Return [X, Y] of the center of cell containing provided text 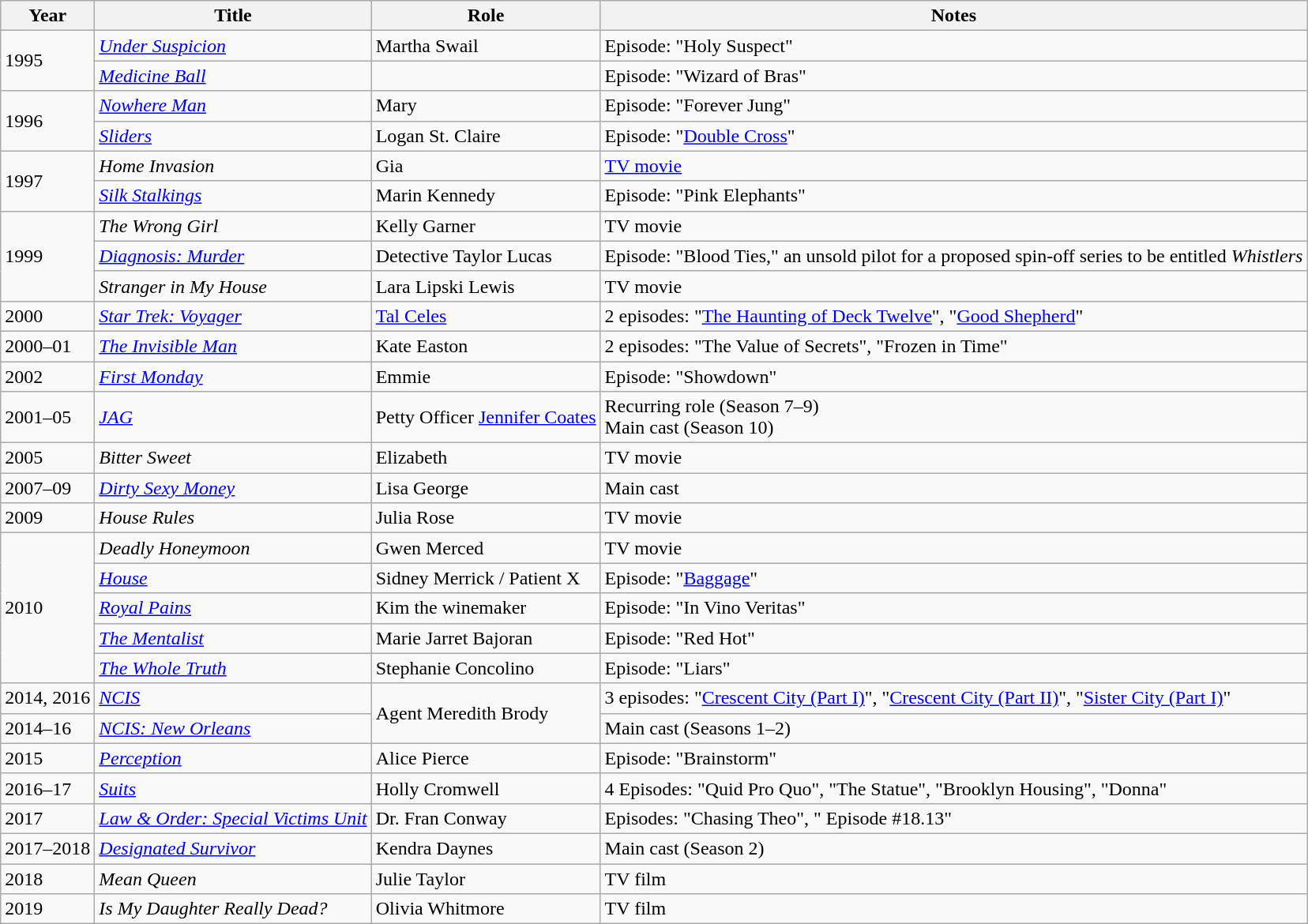
Gia [486, 166]
NCIS [233, 698]
2002 [47, 377]
Under Suspicion [233, 46]
Alice Pierce [486, 758]
Elizabeth [486, 458]
Nowhere Man [233, 106]
2009 [47, 518]
Marin Kennedy [486, 196]
Episode: "Wizard of Bras" [954, 76]
Kendra Daynes [486, 848]
3 episodes: "Crescent City (Part I)", "Crescent City (Part II)", "Sister City (Part I)" [954, 698]
Dirty Sexy Money [233, 488]
Logan St. Claire [486, 136]
Tal Celes [486, 316]
Designated Survivor [233, 848]
2007–09 [47, 488]
Silk Stalkings [233, 196]
Is My Daughter Really Dead? [233, 909]
Julia Rose [486, 518]
Agent Meredith Brody [486, 713]
Episodes: "Chasing Theo", " Episode #18.13" [954, 818]
Deadly Honeymoon [233, 548]
Diagnosis: Murder [233, 256]
2016–17 [47, 788]
2017–2018 [47, 848]
Suits [233, 788]
NCIS: New Orleans [233, 728]
Episode: "Brainstorm" [954, 758]
2005 [47, 458]
2 episodes: "The Value of Secrets", "Frozen in Time" [954, 346]
Mean Queen [233, 879]
Stranger in My House [233, 286]
Episode: "Liars" [954, 668]
1999 [47, 256]
Recurring role (Season 7–9)Main cast (Season 10) [954, 417]
Episode: "Pink Elephants" [954, 196]
2014–16 [47, 728]
1996 [47, 121]
The Whole Truth [233, 668]
2019 [47, 909]
Marie Jarret Bajoran [486, 638]
Kate Easton [486, 346]
2014, 2016 [47, 698]
Petty Officer Jennifer Coates [486, 417]
Olivia Whitmore [486, 909]
Main cast (Season 2) [954, 848]
Gwen Merced [486, 548]
Main cast [954, 488]
1995 [47, 61]
Detective Taylor Lucas [486, 256]
House [233, 578]
Mary [486, 106]
JAG [233, 417]
Sliders [233, 136]
Royal Pains [233, 608]
Episode: "In Vino Veritas" [954, 608]
Bitter Sweet [233, 458]
Episode: "Red Hot" [954, 638]
Sidney Merrick / Patient X [486, 578]
Notes [954, 16]
2010 [47, 608]
Martha Swail [486, 46]
2015 [47, 758]
Role [486, 16]
First Monday [233, 377]
2000–01 [47, 346]
Episode: "Showdown" [954, 377]
House Rules [233, 518]
2018 [47, 879]
Episode: "Forever Jung" [954, 106]
Episode: "Double Cross" [954, 136]
Julie Taylor [486, 879]
2001–05 [47, 417]
Stephanie Concolino [486, 668]
Holly Cromwell [486, 788]
2 episodes: "The Haunting of Deck Twelve", "Good Shepherd" [954, 316]
Year [47, 16]
Title [233, 16]
The Wrong Girl [233, 226]
Medicine Ball [233, 76]
The Invisible Man [233, 346]
4 Episodes: "Quid Pro Quo", "The Statue", "Brooklyn Housing", "Donna" [954, 788]
Episode: "Blood Ties," an unsold pilot for a proposed spin-off series to be entitled Whistlers [954, 256]
Main cast (Seasons 1–2) [954, 728]
Perception [233, 758]
Law & Order: Special Victims Unit [233, 818]
2000 [47, 316]
Home Invasion [233, 166]
Emmie [486, 377]
The Mentalist [233, 638]
Kim the winemaker [486, 608]
1997 [47, 181]
2017 [47, 818]
Episode: "Baggage" [954, 578]
Star Trek: Voyager [233, 316]
Episode: "Holy Suspect" [954, 46]
Lara Lipski Lewis [486, 286]
Dr. Fran Conway [486, 818]
Lisa George [486, 488]
Kelly Garner [486, 226]
